Locate the cell with the specified text and output its [X, Y] center coordinate. 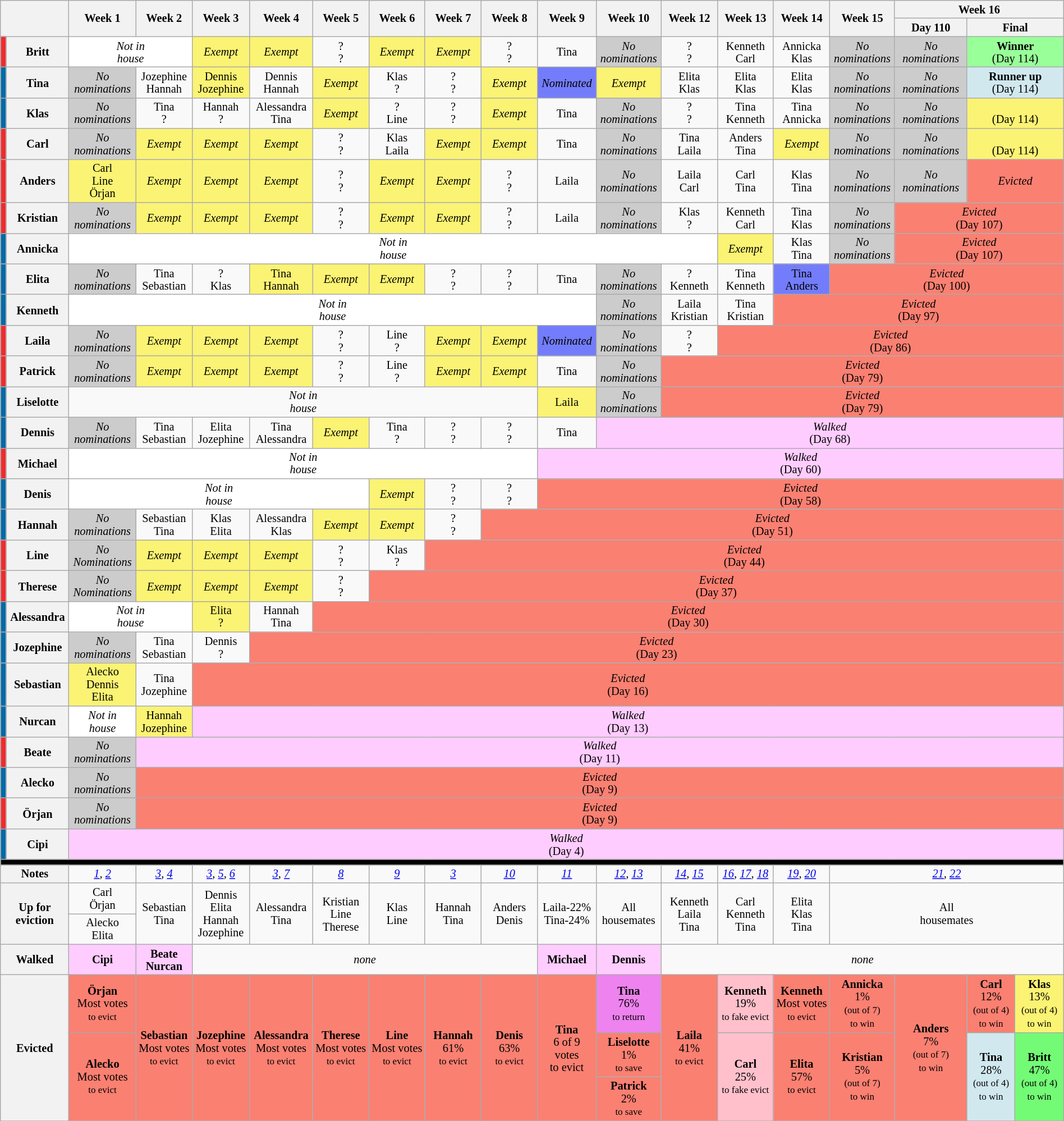
ThereseMost votesto evict [341, 1047]
Anders7%(out of 7)to win [930, 1047]
Evicted(Day 23) [657, 648]
Week 8 [510, 18]
TinaKlas [801, 218]
AlessandraMost votesto evict [282, 1047]
ElitaJozephine [221, 432]
Denis63%to evict [510, 1047]
TinaAnnicka [801, 113]
Tina76%to return [629, 1004]
8 [341, 873]
Kristian [38, 218]
TinaLaila [689, 144]
ElitaKlasTina [801, 914]
LailaCarl [689, 181]
Therese [38, 586]
Evicted(Day 30) [688, 616]
3 [453, 873]
19, 20 [801, 873]
Patrick [38, 372]
Evicted(Day 79) [862, 402]
?Klas [221, 280]
Dennis? [221, 648]
Walked(Day 13) [627, 721]
AleckoDennisElita [102, 684]
Anders [38, 181]
Alecko [38, 783]
Elita? [221, 616]
AndersDenis [510, 914]
Line [38, 556]
Tina28%(out of 4)to win [991, 1077]
Britt47%(out of 4)to win [1039, 1077]
Carl [38, 144]
Kristian5%(out of 7)to win [863, 1077]
Walked(Day 11) [599, 752]
AnnickaKlas [801, 52]
Evicted(Day 16) [627, 684]
KennethMost votesto evict [801, 1004]
3, 4 [164, 873]
11 [567, 873]
Day 110 [930, 27]
CarlLineÖrjan [102, 181]
Liselotte1%to save [629, 1054]
10 [510, 873]
Laila41%to evict [689, 1047]
Jozephine [38, 648]
KlasLine [397, 914]
TinaAlessandra [282, 432]
Week 16 [979, 9]
JozephineHannah [164, 82]
Carl25%to fake evict [745, 1077]
Evicted(Day 58) [801, 494]
KlasLaila [397, 144]
BeateNurcan [164, 960]
Week 4 [282, 18]
3, 7 [282, 873]
DennisHannah [282, 82]
Evicted(Day 100) [947, 280]
Annicka1%(out of 7)to win [863, 1004]
16, 17, 18 [745, 873]
Klas [38, 113]
Week 12 [689, 18]
Hannah61%to evict [453, 1047]
TinaAnders [801, 280]
SebastianMost votesto evict [164, 1047]
Final [1015, 27]
CarlKennethTina [745, 914]
?Kenneth [689, 280]
CarlÖrjan [102, 898]
LailaKristian [689, 310]
LineMost votesto evict [397, 1047]
Evicted(Day 86) [890, 340]
Winner(Day 114) [1015, 52]
AlessandraKlas [282, 524]
Evicted(Day 44) [744, 556]
Evicted(Day 51) [773, 524]
Sebastian [38, 684]
Elita57%to evict [801, 1077]
Nurcan [38, 721]
ÖrjanMost votesto evict [102, 1004]
Alessandra [38, 616]
Week 15 [863, 18]
KennethLailaTina [689, 914]
Klas13%(out of 4)to win [1039, 1004]
Evicted (Day 79) [862, 372]
CarlTina [745, 181]
DennisElitaHannahJozephine [221, 914]
1, 2 [102, 873]
Evicted(Day 97) [918, 310]
Walked [35, 960]
Week 5 [341, 18]
Walked(Day 60) [801, 464]
Tina6 of 9 votesto evict [567, 1047]
Evicted(Day 37) [716, 586]
Elita [38, 280]
Kenneth19%to fake evict [745, 1004]
Week 10 [629, 18]
Runner up(Day 114) [1015, 82]
TinaKristian [745, 310]
DennisJozephine [221, 82]
?Line [397, 113]
TinaJozephine [164, 684]
21, 22 [947, 873]
Beate [38, 752]
Week 1 [102, 18]
AleckoElita [102, 928]
Week 13 [745, 18]
12, 13 [629, 873]
Laila-22%Tina-24% [567, 914]
AndersTina [745, 144]
Week 7 [453, 18]
Hannah [38, 524]
Denis [38, 494]
KlasElita [221, 524]
Week 2 [164, 18]
3, 5, 6 [221, 873]
HannahJozephine [164, 721]
Kenneth [38, 310]
JozephineMost votesto evict [221, 1047]
Week 14 [801, 18]
TinaHannah [282, 280]
Liselotte [38, 402]
14, 15 [689, 873]
Week 3 [221, 18]
Week 6 [397, 18]
Hannah? [221, 113]
AleckoMost votesto evict [102, 1077]
KristianLineTherese [341, 914]
Week 9 [567, 18]
Walked(Day 68) [829, 432]
Notes [35, 873]
Up foreviction [35, 914]
Örjan [38, 813]
Carl12%(out of 4)to win [991, 1004]
9 [397, 873]
Walked(Day 4) [566, 844]
Patrick2%to save [629, 1099]
Annicka [38, 248]
Britt [38, 52]
